For the text-containing cell, return its midpoint in [x, y] coordinate format. 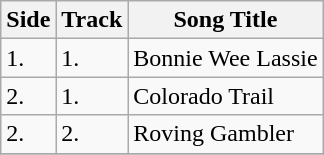
Track [92, 20]
Song Title [226, 20]
Roving Gambler [226, 134]
Side [28, 20]
Colorado Trail [226, 96]
Bonnie Wee Lassie [226, 58]
